Provide the (X, Y) coordinate of the cell's center where the given text is located.  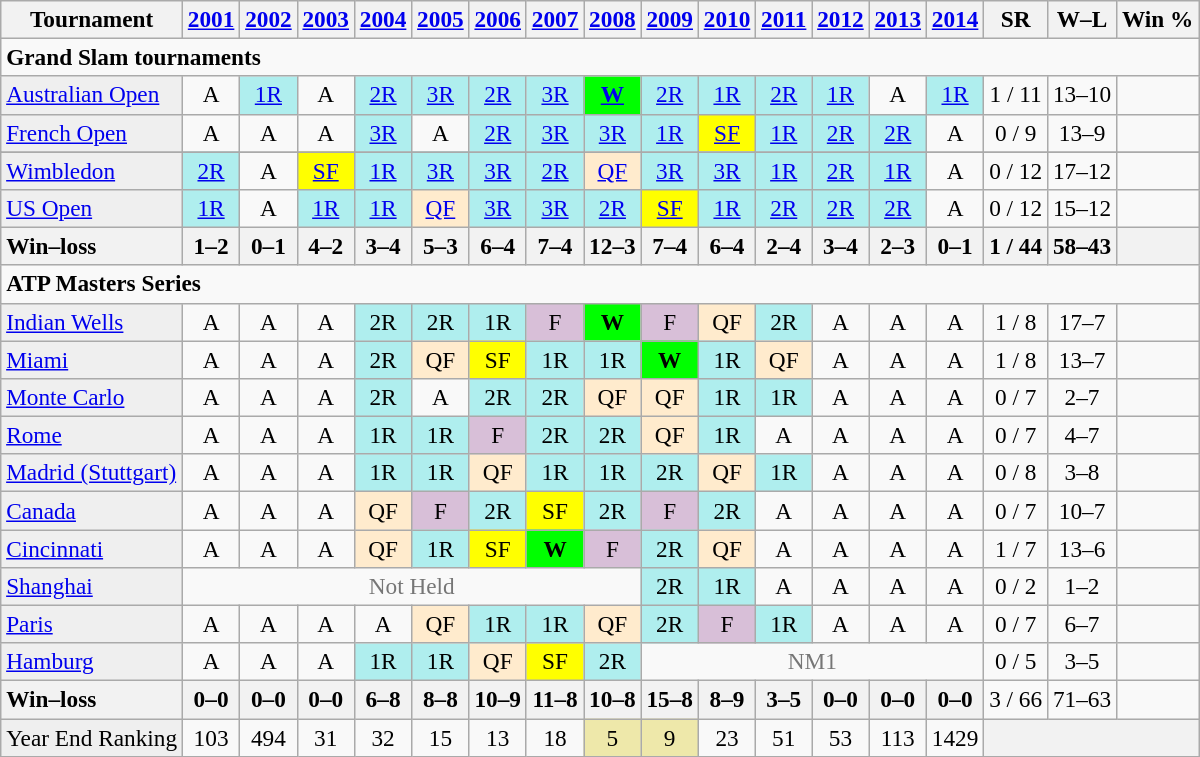
10–7 (1082, 510)
18 (554, 737)
12–3 (612, 246)
1429 (954, 737)
13–7 (1082, 359)
2009 (670, 19)
4–7 (1082, 435)
8–8 (440, 699)
1 / 7 (1016, 548)
Win % (1158, 19)
2005 (440, 19)
0 / 8 (1016, 473)
Cincinnati (92, 548)
0 / 5 (1016, 662)
2001 (210, 19)
US Open (92, 208)
0 / 2 (1016, 586)
10–9 (498, 699)
Shanghai (92, 586)
13–10 (1082, 95)
3 / 66 (1016, 699)
Not Held (412, 586)
103 (210, 737)
113 (898, 737)
2006 (498, 19)
15–12 (1082, 208)
5–3 (440, 246)
Grand Slam tournaments (600, 57)
Australian Open (92, 95)
2–7 (1082, 397)
17–12 (1082, 170)
French Open (92, 133)
Hamburg (92, 662)
2–3 (898, 246)
13–6 (1082, 548)
1 / 44 (1016, 246)
2013 (898, 19)
58–43 (1082, 246)
Tournament (92, 19)
51 (784, 737)
Miami (92, 359)
Indian Wells (92, 322)
15 (440, 737)
2004 (382, 19)
W–L (1082, 19)
1 / 11 (1016, 95)
Year End Ranking (92, 737)
2008 (612, 19)
0 / 9 (1016, 133)
10–8 (612, 699)
2003 (326, 19)
2011 (784, 19)
Monte Carlo (92, 397)
ATP Masters Series (600, 284)
2010 (726, 19)
71–63 (1082, 699)
2002 (268, 19)
13–9 (1082, 133)
SR (1016, 19)
23 (726, 737)
32 (382, 737)
53 (840, 737)
2012 (840, 19)
9 (670, 737)
17–7 (1082, 322)
2007 (554, 19)
31 (326, 737)
6–7 (1082, 624)
6–8 (382, 699)
Paris (92, 624)
2–4 (784, 246)
2014 (954, 19)
NM1 (812, 662)
15–8 (670, 699)
3–8 (1082, 473)
4–2 (326, 246)
494 (268, 737)
Wimbledon (92, 170)
11–8 (554, 699)
13 (498, 737)
8–9 (726, 699)
Rome (92, 435)
Canada (92, 510)
5 (612, 737)
Madrid (Stuttgart) (92, 473)
